Identify which cell holds the provided text, then report its (x, y) central coordinate. 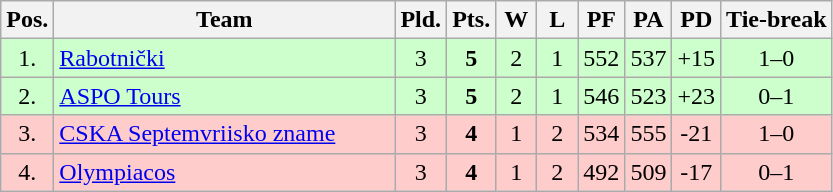
523 (648, 96)
PD (696, 20)
-17 (696, 172)
4. (28, 172)
Team (224, 20)
Olympiacos (224, 172)
3. (28, 134)
Pts. (472, 20)
PF (602, 20)
546 (602, 96)
Pos. (28, 20)
PA (648, 20)
2. (28, 96)
555 (648, 134)
Pld. (421, 20)
W (516, 20)
492 (602, 172)
537 (648, 58)
Tie-break (777, 20)
1. (28, 58)
CSKA Septemvriisko zname (224, 134)
L (558, 20)
552 (602, 58)
+23 (696, 96)
509 (648, 172)
ASPO Tours (224, 96)
Rabotnički (224, 58)
534 (602, 134)
+15 (696, 58)
-21 (696, 134)
